Find where the given text appears and provide that cell's center as [x, y] coordinate. 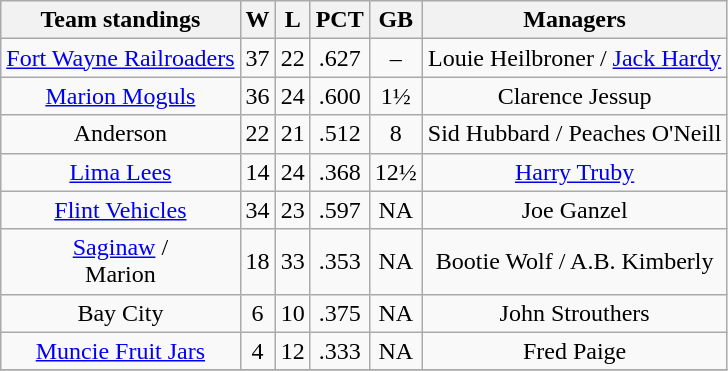
Lima Lees [120, 172]
34 [258, 210]
4 [258, 351]
Bay City [120, 313]
Clarence Jessup [574, 96]
L [292, 20]
.375 [340, 313]
W [258, 20]
.353 [340, 262]
23 [292, 210]
Fort Wayne Railroaders [120, 58]
6 [258, 313]
Fred Paige [574, 351]
Flint Vehicles [120, 210]
12½ [396, 172]
John Strouthers [574, 313]
Saginaw /Marion [120, 262]
Anderson [120, 134]
14 [258, 172]
Managers [574, 20]
.368 [340, 172]
Marion Moguls [120, 96]
.597 [340, 210]
.512 [340, 134]
33 [292, 262]
.600 [340, 96]
GB [396, 20]
Bootie Wolf / A.B. Kimberly [574, 262]
.333 [340, 351]
Louie Heilbroner / Jack Hardy [574, 58]
37 [258, 58]
36 [258, 96]
8 [396, 134]
Muncie Fruit Jars [120, 351]
– [396, 58]
.627 [340, 58]
PCT [340, 20]
Sid Hubbard / Peaches O'Neill [574, 134]
10 [292, 313]
12 [292, 351]
Joe Ganzel [574, 210]
Team standings [120, 20]
21 [292, 134]
Harry Truby [574, 172]
18 [258, 262]
1½ [396, 96]
